Pinpoint the cell where the given text exists, returning its [X, Y] midpoint coordinate. 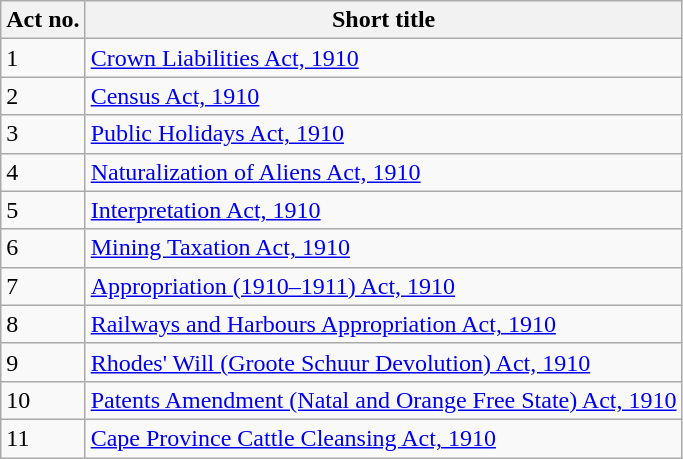
7 [43, 286]
Crown Liabilities Act, 1910 [384, 58]
11 [43, 438]
4 [43, 172]
6 [43, 248]
Naturalization of Aliens Act, 1910 [384, 172]
2 [43, 96]
Act no. [43, 20]
8 [43, 324]
3 [43, 134]
Appropriation (1910–1911) Act, 1910 [384, 286]
Interpretation Act, 1910 [384, 210]
Rhodes' Will (Groote Schuur Devolution) Act, 1910 [384, 362]
Patents Amendment (Natal and Orange Free State) Act, 1910 [384, 400]
Short title [384, 20]
Cape Province Cattle Cleansing Act, 1910 [384, 438]
5 [43, 210]
Railways and Harbours Appropriation Act, 1910 [384, 324]
Mining Taxation Act, 1910 [384, 248]
9 [43, 362]
1 [43, 58]
Census Act, 1910 [384, 96]
10 [43, 400]
Public Holidays Act, 1910 [384, 134]
